Locate the cell with the specified text and output its (x, y) center coordinate. 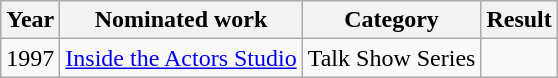
Nominated work (181, 20)
Inside the Actors Studio (181, 58)
1997 (30, 58)
Result (519, 20)
Year (30, 20)
Category (392, 20)
Talk Show Series (392, 58)
